Extract the [x, y] coordinate from the center of the cell holding the provided text.  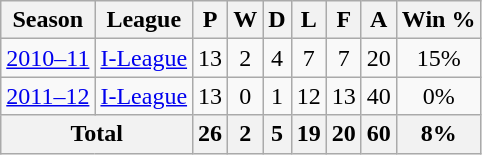
A [378, 20]
P [210, 20]
60 [378, 134]
8% [438, 134]
26 [210, 134]
Total [97, 134]
12 [308, 96]
Win % [438, 20]
L [308, 20]
D [277, 20]
F [344, 20]
4 [277, 58]
1 [277, 96]
League [144, 20]
2010–11 [48, 58]
40 [378, 96]
0% [438, 96]
5 [277, 134]
15% [438, 58]
0 [246, 96]
W [246, 20]
19 [308, 134]
2011–12 [48, 96]
Season [48, 20]
